Detect which cell encompasses the target text, then output its [x, y] center coordinate. 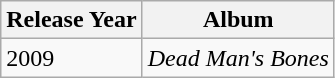
Dead Man's Bones [238, 58]
Release Year [72, 20]
2009 [72, 58]
Album [238, 20]
